Determine the [X, Y] coordinate at the center of the cell enclosing the given text.  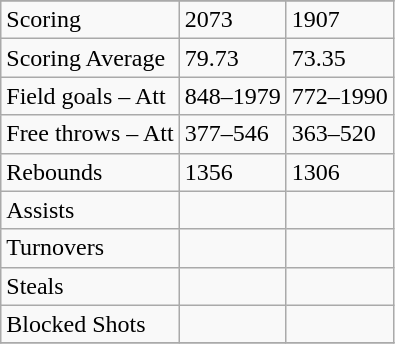
848–1979 [232, 96]
Scoring [90, 20]
Rebounds [90, 172]
79.73 [232, 58]
Blocked Shots [90, 324]
377–546 [232, 134]
1306 [340, 172]
1907 [340, 20]
363–520 [340, 134]
Assists [90, 210]
Steals [90, 286]
Scoring Average [90, 58]
Free throws – Att [90, 134]
Field goals – Att [90, 96]
73.35 [340, 58]
772–1990 [340, 96]
1356 [232, 172]
Turnovers [90, 248]
2073 [232, 20]
